From the cell containing the given text, extract its center point as (x, y) coordinate. 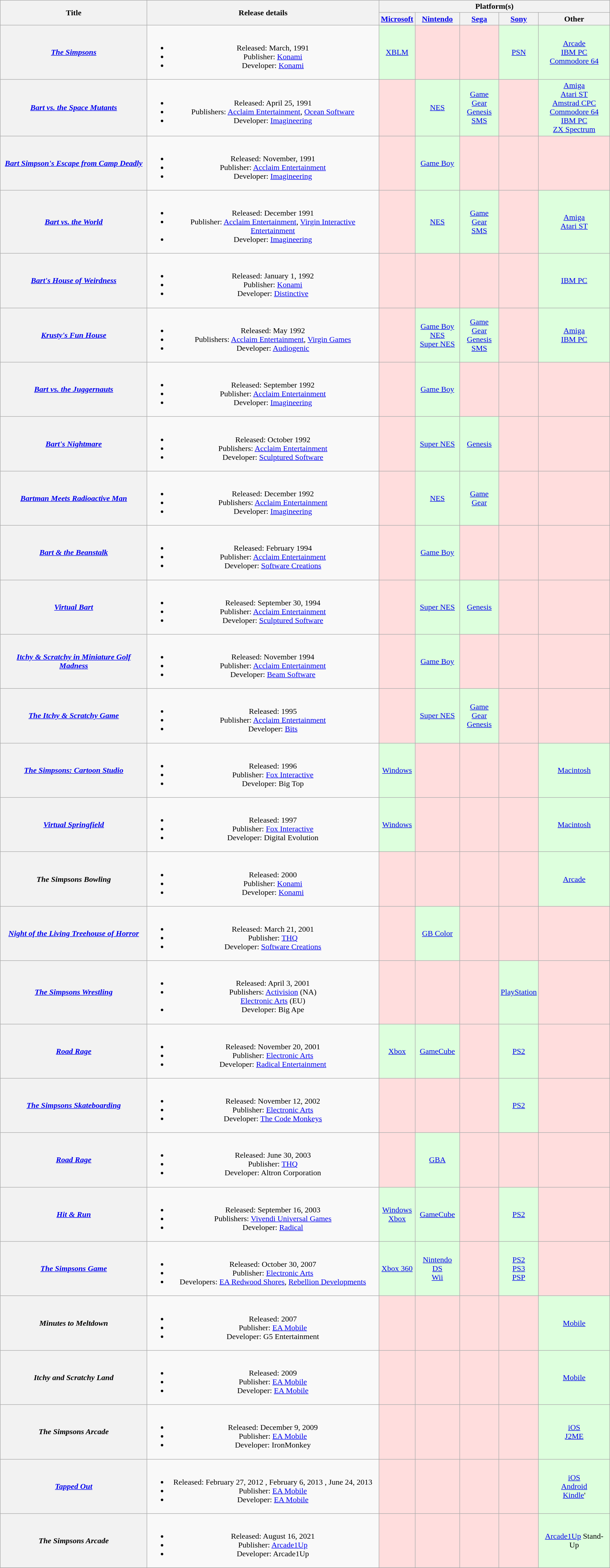
Released: 1996Publisher: Fox InteractiveDeveloper: Big Top (263, 770)
Windows Xbox (397, 1214)
Game Gear SMS (479, 222)
Itchy & Scratchy in Miniature Golf Madness (74, 662)
Released: 1995 Publisher: Acclaim EntertainmentDeveloper: Bits (263, 716)
The Simpsons Skateboarding (74, 1105)
Released: October 1992 Publishers: Acclaim EntertainmentDeveloper: Sculptured Software (263, 444)
Sega (479, 19)
Released: December 1992 Publishers: Acclaim EntertainmentDeveloper: Imagineering (263, 498)
Released: February 27, 2012 , February 6, 2013 , June 24, 2013 Publisher: EA MobileDeveloper: EA Mobile (263, 1486)
IBM PC (574, 281)
Amiga Atari ST Amstrad CPC Commodore 64 IBM PC ZX Spectrum (574, 107)
Arcade IBM PC Commodore 64 (574, 52)
Released: September 1992Publisher: Acclaim EntertainmentDeveloper: Imagineering (263, 389)
Released: February 1994Publisher: Acclaim EntertainmentDeveloper: Software Creations (263, 552)
Amiga Atari ST (574, 222)
Released: April 3, 2001Publishers: Activision (NA)Electronic Arts (EU)Developer: Big Ape (263, 992)
Released: December 1991 Publisher: Acclaim Entertainment, Virgin Interactive EntertainmentDeveloper: Imagineering (263, 222)
Released: May 1992 Publishers: Acclaim Entertainment, Virgin GamesDeveloper: Audiogenic (263, 335)
Arcade (574, 879)
Microsoft (397, 19)
Nintendo (437, 19)
iOS J2ME (574, 1432)
Released: January 1, 1992Publisher: KonamiDeveloper: Distinctive (263, 281)
Bart's House of Weirdness (74, 281)
Game Boy NES Super NES (437, 335)
Released: September 16, 2003Publishers: Vivendi Universal GamesDeveloper: Radical (263, 1214)
Released: November 12, 2002Publisher: Electronic ArtsDeveloper: The Code Monkeys (263, 1105)
The Itchy & Scratchy Game (74, 716)
Released: December 9, 2009 Publisher: EA MobileDeveloper: IronMonkey (263, 1432)
Released: September 30, 1994 Publisher: Acclaim EntertainmentDeveloper: Sculptured Software (263, 607)
Released: March 21, 2001Publisher: THQDeveloper: Software Creations (263, 933)
The Simpsons Wrestling (74, 992)
Amiga IBM PC (574, 335)
Released: June 30, 2003Publisher: THQDeveloper: Altron Corporation (263, 1160)
Bart & the Beanstalk (74, 552)
Released: 2000Publisher: KonamiDeveloper: Konami (263, 879)
Released: November 1994Publisher: Acclaim EntertainmentDeveloper: Beam Software (263, 662)
Bart vs. the World (74, 222)
XBLM (397, 52)
Released: April 25, 1991 Publishers: Acclaim Entertainment, Ocean SoftwareDeveloper: Imagineering (263, 107)
Released: October 30, 2007Publisher: Electronic ArtsDevelopers: EA Redwood Shores, Rebellion Developments (263, 1269)
Virtual Springfield (74, 825)
Minutes to Meltdown (74, 1323)
Released: November, 1991Publisher: Acclaim EntertainmentDeveloper: Imagineering (263, 163)
Released: 2009Publisher: EA MobileDeveloper: EA Mobile (263, 1377)
Xbox 360 (397, 1269)
Bart's Nightmare (74, 444)
Nintendo DS Wii (437, 1269)
Hit & Run (74, 1214)
Game Gear (479, 498)
Krusty's Fun House (74, 335)
PlayStation (519, 992)
The Simpsons: Cartoon Studio (74, 770)
GB Color (437, 933)
The Simpsons Game (74, 1269)
Released: November 20, 2001 Publisher: Electronic ArtsDeveloper: Radical Entertainment (263, 1051)
Virtual Bart (74, 607)
GBA (437, 1160)
Tapped Out (74, 1486)
Other (574, 19)
Released: March, 1991 Publisher: KonamiDeveloper: Konami (263, 52)
PSN (519, 52)
Bart vs. the Space Mutants (74, 107)
Itchy and Scratchy Land (74, 1377)
Title (74, 13)
Game Gear Genesis (479, 716)
iOS Android Kindle' (574, 1486)
Bartman Meets Radioactive Man (74, 498)
Released: August 16, 2021 Publisher: Arcade1UpDeveloper: Arcade1Up (263, 1541)
Platform(s) (494, 7)
Released: 1997Publisher: Fox InteractiveDeveloper: Digital Evolution (263, 825)
Sony (519, 19)
PS2 PS3 PSP (519, 1269)
Bart Simpson's Escape from Camp Deadly (74, 163)
Arcade1Up Stand-Up (574, 1541)
The Simpsons Bowling (74, 879)
The Simpsons (74, 52)
Xbox (397, 1051)
Bart vs. the Juggernauts (74, 389)
Released: 2007Publisher: EA MobileDeveloper: G5 Entertainment (263, 1323)
Release details (263, 13)
Night of the Living Treehouse of Horror (74, 933)
